Find where the given text appears and provide that cell's center as (X, Y) coordinate. 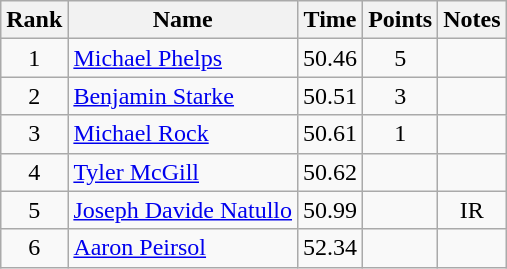
Benjamin Starke (183, 96)
IR (472, 210)
Aaron Peirsol (183, 248)
4 (34, 172)
Time (330, 20)
Michael Rock (183, 134)
Joseph Davide Natullo (183, 210)
2 (34, 96)
Tyler McGill (183, 172)
Michael Phelps (183, 58)
50.62 (330, 172)
50.46 (330, 58)
50.51 (330, 96)
52.34 (330, 248)
Notes (472, 20)
50.99 (330, 210)
Points (400, 20)
50.61 (330, 134)
Name (183, 20)
6 (34, 248)
Rank (34, 20)
